Extract the [x, y] coordinate from the center of the cell holding the provided text.  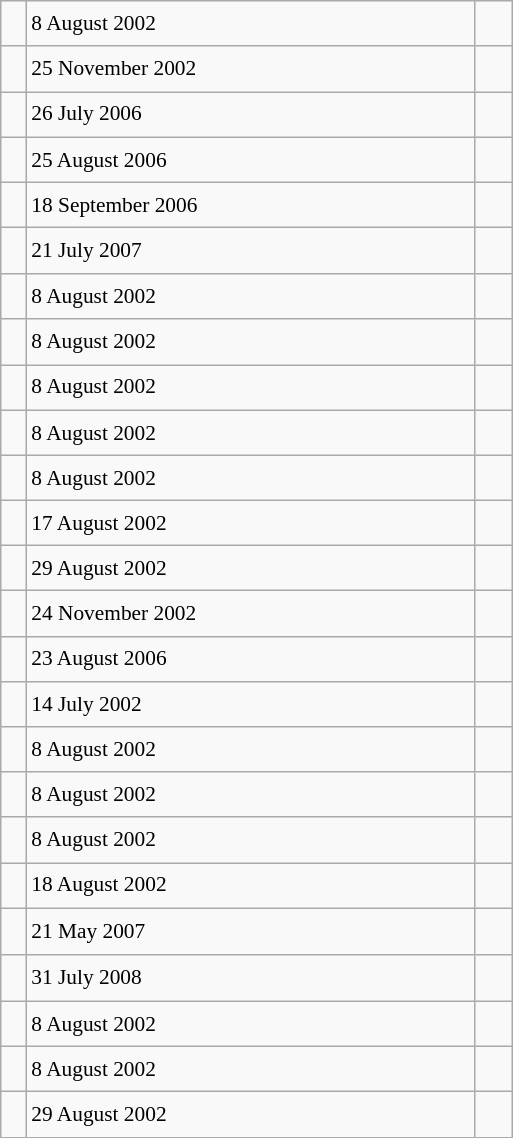
18 September 2006 [250, 204]
31 July 2008 [250, 978]
21 May 2007 [250, 932]
26 July 2006 [250, 114]
21 July 2007 [250, 250]
25 November 2002 [250, 68]
24 November 2002 [250, 614]
14 July 2002 [250, 704]
25 August 2006 [250, 160]
23 August 2006 [250, 658]
17 August 2002 [250, 522]
18 August 2002 [250, 884]
